Capture the cell that displays the provided text and extract its [X, Y] central coordinate. 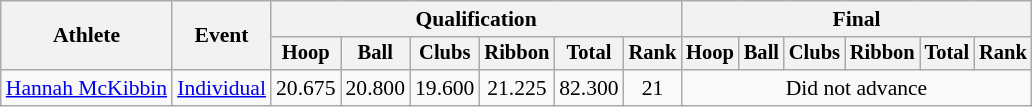
Did not advance [856, 88]
Hannah McKibbin [86, 88]
20.800 [374, 88]
21.225 [516, 88]
21 [653, 88]
Qualification [476, 19]
Athlete [86, 36]
Individual [222, 88]
19.600 [444, 88]
20.675 [306, 88]
Final [856, 19]
Event [222, 36]
82.300 [588, 88]
